Determine the [X, Y] coordinate at the center of the cell enclosing the given text.  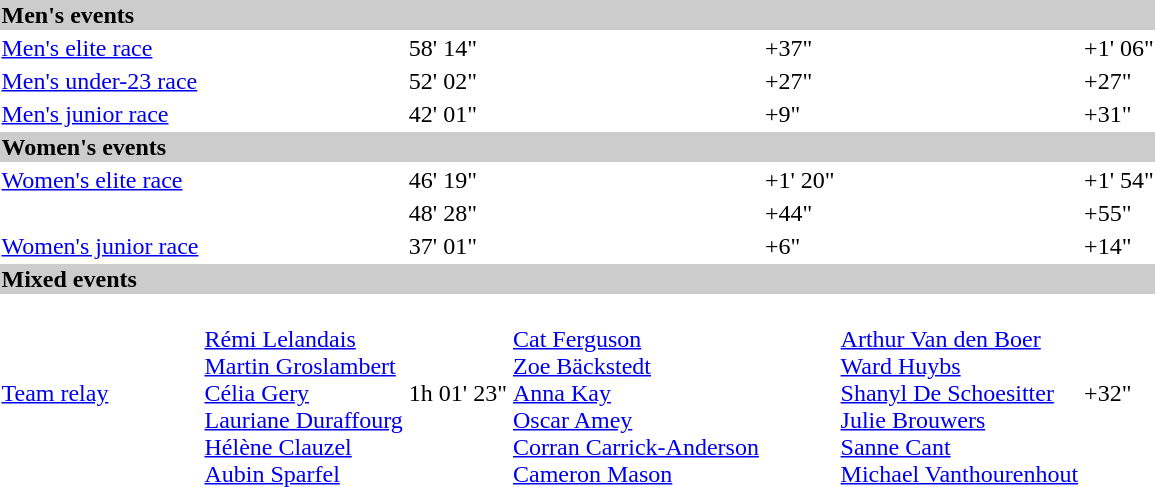
Men's under-23 race [100, 81]
Women's junior race [100, 246]
+37" [800, 48]
37' 01" [458, 246]
42' 01" [458, 114]
+6" [800, 246]
+27" [800, 81]
Men's events [578, 15]
Men's elite race [100, 48]
52' 02" [458, 81]
Mixed events [578, 279]
+1' 20" [800, 180]
+9" [800, 114]
Women's elite race [100, 180]
58' 14" [458, 48]
Men's junior race [100, 114]
Women's events [578, 147]
46' 19" [458, 180]
+44" [800, 213]
48' 28" [458, 213]
